Determine the (x, y) coordinate at the center of the cell enclosing the given text.  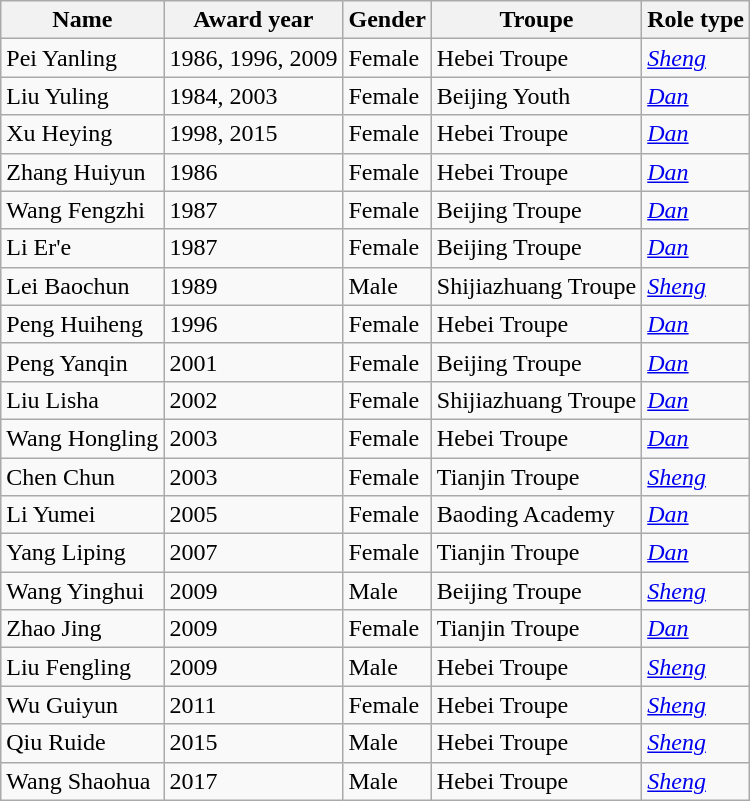
Peng Yanqin (82, 362)
Wang Shaohua (82, 781)
Wu Guiyun (82, 705)
Name (82, 20)
Role type (696, 20)
Chen Chun (82, 477)
Troupe (536, 20)
Wang Hongling (82, 438)
1998, 2015 (254, 134)
2007 (254, 553)
2002 (254, 400)
Baoding Academy (536, 515)
Pei Yanling (82, 58)
1986, 1996, 2009 (254, 58)
Zhao Jing (82, 629)
Xu Heying (82, 134)
2011 (254, 705)
Li Yumei (82, 515)
1989 (254, 286)
Liu Lisha (82, 400)
Peng Huiheng (82, 324)
Liu Fengling (82, 667)
Wang Yinghui (82, 591)
Lei Baochun (82, 286)
2005 (254, 515)
2015 (254, 743)
Gender (387, 20)
Li Er'e (82, 248)
2001 (254, 362)
Qiu Ruide (82, 743)
Award year (254, 20)
Zhang Huiyun (82, 172)
Wang Fengzhi (82, 210)
1986 (254, 172)
Beijing Youth (536, 96)
Liu Yuling (82, 96)
Yang Liping (82, 553)
2017 (254, 781)
1984, 2003 (254, 96)
1996 (254, 324)
